Locate the cell with the specified text and output its (x, y) center coordinate. 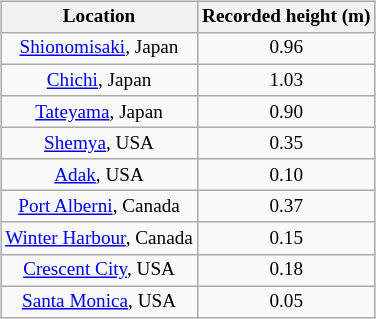
Winter Harbour, Canada (100, 238)
Chichi, Japan (100, 80)
Santa Monica, USA (100, 302)
Adak, USA (100, 175)
0.10 (286, 175)
Location (100, 17)
0.18 (286, 270)
0.90 (286, 112)
0.05 (286, 302)
0.96 (286, 49)
Tateyama, Japan (100, 112)
Crescent City, USA (100, 270)
0.35 (286, 144)
Shemya, USA (100, 144)
Shionomisaki, Japan (100, 49)
Port Alberni, Canada (100, 207)
1.03 (286, 80)
0.37 (286, 207)
0.15 (286, 238)
Recorded height (m) (286, 17)
